Return the (X, Y) coordinate for the center point of the cell that contains the specified text.  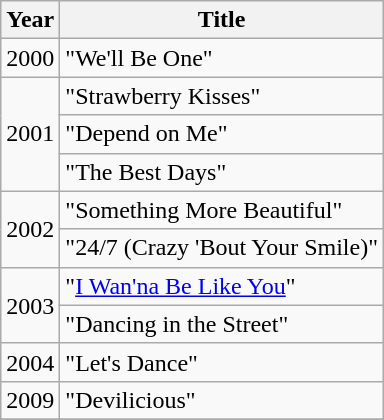
2009 (30, 400)
"Strawberry Kisses" (222, 96)
2003 (30, 305)
2004 (30, 362)
Title (222, 20)
"Something More Beautiful" (222, 210)
"Depend on Me" (222, 134)
2001 (30, 134)
"I Wan'na Be Like You" (222, 286)
"Devilicious" (222, 400)
"Let's Dance" (222, 362)
2000 (30, 58)
2002 (30, 229)
"24/7 (Crazy 'Bout Your Smile)" (222, 248)
"We'll Be One" (222, 58)
"The Best Days" (222, 172)
Year (30, 20)
"Dancing in the Street" (222, 324)
